Return [x, y] of the center of cell containing provided text 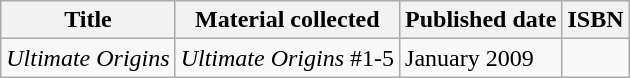
Material collected [287, 20]
Ultimate Origins [88, 58]
Published date [481, 20]
January 2009 [481, 58]
Ultimate Origins #1-5 [287, 58]
ISBN [596, 20]
Title [88, 20]
